Identify which cell holds the provided text, then report its (X, Y) central coordinate. 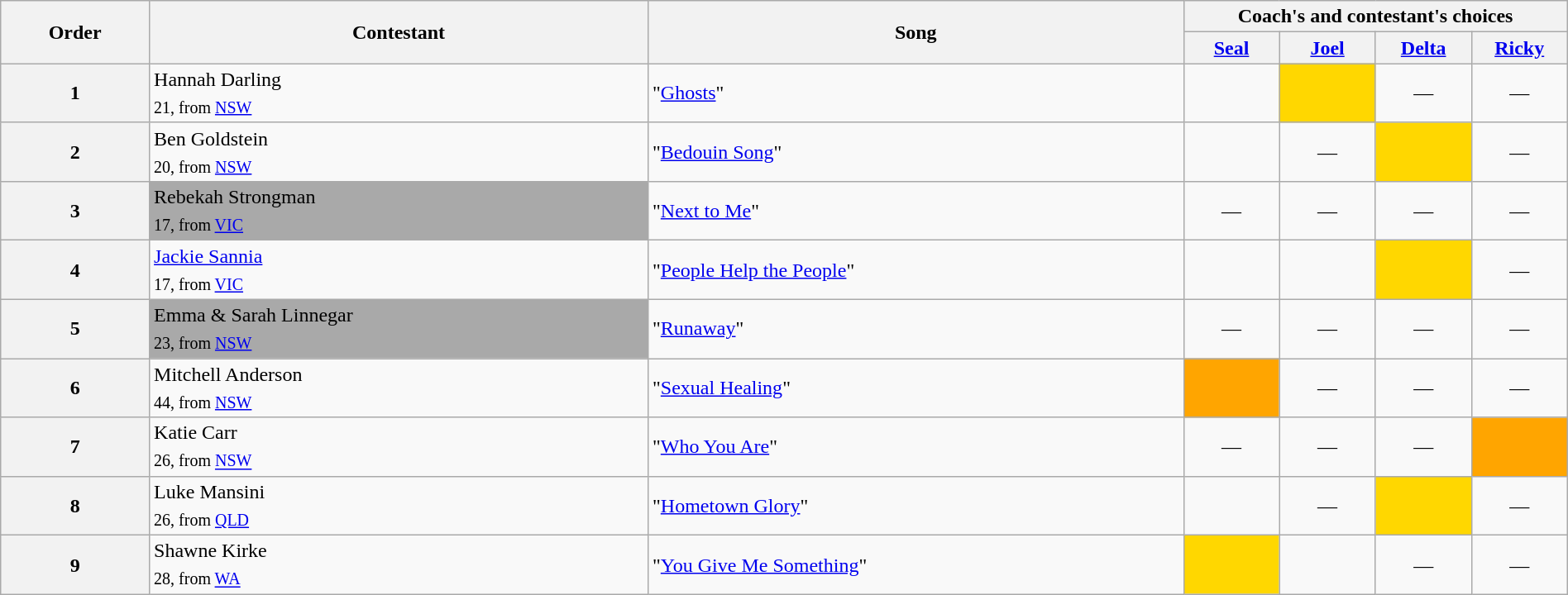
6 (75, 388)
8 (75, 506)
Delta (1423, 48)
Contestant (399, 32)
Hannah Darling21, from NSW (399, 93)
9 (75, 565)
Coach's and contestant's choices (1375, 17)
Seal (1231, 48)
Emma & Sarah Linnegar23, from NSW (399, 329)
5 (75, 329)
"Who You Are" (915, 446)
2 (75, 152)
"Runaway" (915, 329)
Rebekah Strongman17, from VIC (399, 212)
7 (75, 446)
"Ghosts" (915, 93)
Jackie Sannia17, from VIC (399, 269)
Ben Goldstein20, from NSW (399, 152)
Shawne Kirke28, from WA (399, 565)
Ricky (1519, 48)
Song (915, 32)
Luke Mansini26, from QLD (399, 506)
"Bedouin Song" (915, 152)
Joel (1327, 48)
"Next to Me" (915, 212)
3 (75, 212)
Order (75, 32)
"Sexual Healing" (915, 388)
1 (75, 93)
Mitchell Anderson44, from NSW (399, 388)
"Hometown Glory" (915, 506)
4 (75, 269)
Katie Carr26, from NSW (399, 446)
"People Help the People" (915, 269)
"You Give Me Something" (915, 565)
